Detect which cell encompasses the target text, then output its (x, y) center coordinate. 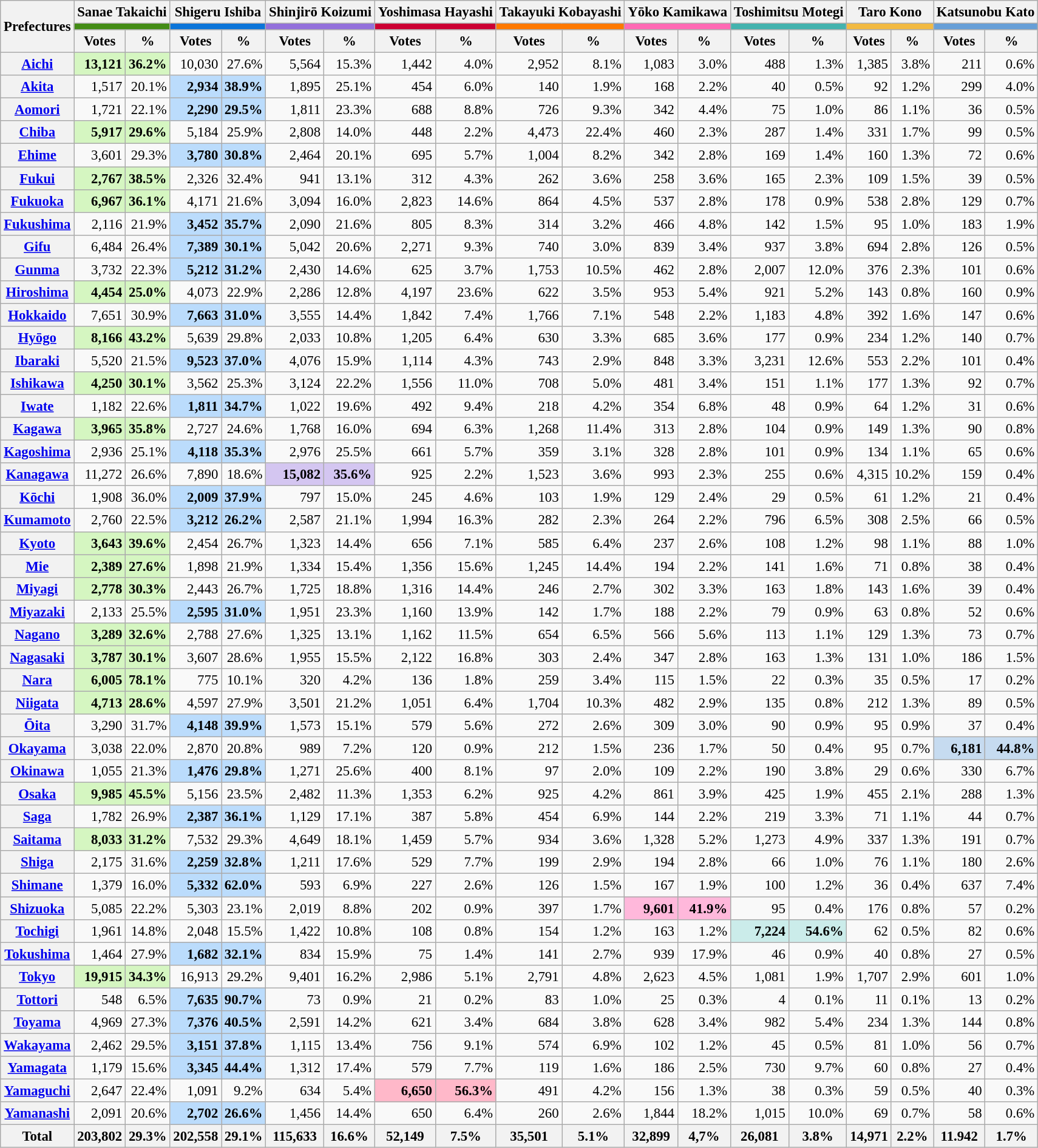
2,007 (759, 269)
17.9% (704, 954)
8,166 (100, 338)
2,934 (195, 87)
102 (651, 1045)
1,162 (405, 635)
7,635 (195, 999)
5,212 (195, 269)
35.3% (244, 452)
2,778 (100, 589)
Yamanashi (38, 1113)
156 (651, 1090)
1,725 (295, 589)
1,898 (195, 566)
62.0% (244, 885)
6,650 (405, 1090)
82 (959, 931)
2,271 (405, 246)
3,965 (100, 429)
4,148 (195, 726)
6,484 (100, 246)
4,649 (295, 840)
Akita (38, 87)
953 (651, 292)
32.4% (244, 178)
17.6% (349, 862)
40.5% (244, 1022)
34.7% (244, 407)
4,473 (529, 133)
1,183 (759, 315)
941 (295, 178)
Nagasaki (38, 657)
Saitama (38, 840)
31.7% (148, 726)
19.6% (349, 407)
2,647 (100, 1090)
1,055 (100, 771)
21.3% (148, 771)
1,004 (529, 155)
52 (959, 612)
36.0% (148, 498)
982 (759, 1022)
5,042 (295, 246)
14.8% (148, 931)
31.6% (148, 862)
14,971 (869, 1136)
30.8% (244, 155)
103 (529, 498)
Tottori (38, 999)
1,707 (869, 976)
62 (869, 931)
312 (405, 178)
1,081 (759, 976)
13,121 (100, 64)
76 (869, 862)
1,704 (529, 703)
9.1% (466, 1045)
6,967 (100, 201)
2,443 (195, 589)
3,452 (195, 224)
183 (959, 224)
25.6% (349, 771)
313 (651, 429)
1,782 (100, 817)
11.3% (349, 794)
937 (759, 246)
97 (529, 771)
3,787 (100, 657)
12.0% (818, 269)
695 (405, 155)
45.5% (148, 794)
Shimane (38, 885)
3.5% (594, 292)
259 (529, 680)
203,802 (100, 1136)
805 (405, 224)
Fukushima (38, 224)
288 (959, 794)
22.6% (148, 407)
1,456 (295, 1113)
13 (959, 999)
537 (651, 201)
529 (405, 862)
Miyazaki (38, 612)
1,464 (100, 954)
16.6% (349, 1136)
585 (529, 543)
661 (405, 452)
13.4% (349, 1045)
328 (651, 452)
2,116 (100, 224)
23.1% (244, 908)
337 (869, 840)
3,732 (100, 269)
Saga (38, 817)
23.5% (244, 794)
15.4% (349, 566)
Nara (38, 680)
2,133 (100, 612)
39.6% (148, 543)
1,721 (100, 110)
22.9% (244, 292)
3,607 (195, 657)
227 (405, 885)
7,663 (195, 315)
167 (651, 885)
99 (959, 133)
18.8% (349, 589)
119 (529, 1068)
3.7% (466, 269)
2,952 (529, 64)
31 (959, 407)
1,115 (295, 1045)
11.0% (466, 383)
1,955 (295, 657)
255 (759, 474)
115,633 (295, 1136)
154 (529, 931)
1,379 (100, 885)
11 (869, 999)
37.9% (244, 498)
726 (529, 110)
5,085 (100, 908)
23.6% (466, 292)
5,520 (100, 360)
188 (651, 612)
2.0% (594, 771)
26.4% (148, 246)
4,969 (100, 1022)
262 (529, 178)
934 (529, 840)
27.3% (148, 1022)
2,702 (195, 1113)
Gifu (38, 246)
630 (529, 338)
1,682 (195, 954)
634 (295, 1090)
26,081 (759, 1136)
15,082 (295, 474)
2,591 (295, 1022)
1,245 (529, 566)
1,766 (529, 315)
115 (651, 680)
1,523 (529, 474)
3.1% (594, 452)
Tokushima (38, 954)
Chiba (38, 133)
650 (405, 1113)
708 (529, 383)
Yoshimasa Hayashi (435, 12)
685 (651, 338)
4,073 (195, 292)
Okayama (38, 749)
8.2% (594, 155)
3,562 (195, 383)
191 (959, 840)
Miyagi (38, 589)
1,768 (295, 429)
Kōchi (38, 498)
Okinawa (38, 771)
656 (405, 543)
25.3% (244, 383)
48 (759, 407)
Gunma (38, 269)
32,899 (651, 1136)
1,211 (295, 862)
88 (959, 543)
448 (405, 133)
601 (959, 976)
Yamagata (38, 1068)
354 (651, 407)
57 (959, 908)
219 (759, 817)
1,334 (295, 566)
236 (651, 749)
359 (529, 452)
5,184 (195, 133)
Katsunobu Kato (986, 12)
6.8% (704, 407)
1,573 (295, 726)
3,501 (295, 703)
9,601 (651, 908)
460 (651, 133)
44 (959, 817)
6.2% (466, 794)
245 (405, 498)
61 (869, 498)
2,286 (295, 292)
2,808 (295, 133)
628 (651, 1022)
113 (759, 635)
83 (529, 999)
637 (959, 885)
1,325 (295, 635)
4,250 (100, 383)
1,328 (651, 840)
64 (869, 407)
10.5% (594, 269)
Tokyo (38, 976)
2,482 (295, 794)
13.9% (466, 612)
12.6% (818, 360)
1,316 (405, 589)
41.9% (704, 908)
18.6% (244, 474)
775 (195, 680)
3,345 (195, 1068)
63 (869, 612)
Taro Kono (890, 12)
168 (651, 87)
9.7% (818, 1068)
50 (759, 749)
2,090 (295, 224)
37.0% (244, 360)
939 (651, 954)
90.7% (244, 999)
30.3% (148, 589)
299 (959, 87)
4.4% (704, 110)
2,936 (100, 452)
Toshimitsu Motegi (788, 12)
2,387 (195, 817)
756 (405, 1045)
3,289 (100, 635)
10.1% (244, 680)
17.4% (349, 1068)
Shizuoka (38, 908)
211 (959, 64)
35.8% (148, 429)
425 (759, 794)
Aichi (38, 64)
1,842 (405, 315)
2,009 (195, 498)
848 (651, 360)
178 (759, 201)
39.9% (244, 726)
32.1% (244, 954)
6,005 (100, 680)
72 (959, 155)
2,454 (195, 543)
654 (529, 635)
308 (869, 521)
2,788 (195, 635)
6.3% (466, 429)
78.1% (148, 680)
218 (529, 407)
Ehime (38, 155)
25 (651, 999)
5,917 (100, 133)
387 (405, 817)
86 (869, 110)
100 (759, 885)
2,019 (295, 908)
3,555 (295, 315)
4 (759, 999)
1,753 (529, 269)
Yamaguchi (38, 1090)
1,476 (195, 771)
4,315 (869, 474)
9.2% (244, 1090)
7.2% (349, 749)
35,501 (529, 1136)
864 (529, 201)
839 (651, 246)
Kumamoto (38, 521)
400 (405, 771)
4,118 (195, 452)
3,124 (295, 383)
3,601 (100, 155)
17 (959, 680)
58 (959, 1113)
1,895 (295, 87)
Toyama (38, 1022)
1,273 (759, 840)
22.1% (148, 110)
11.942 (959, 1136)
176 (869, 908)
14.0% (349, 133)
Fukuoka (38, 201)
1,182 (100, 407)
98 (869, 543)
5,332 (195, 885)
797 (295, 498)
134 (869, 452)
25.9% (244, 133)
35.6% (349, 474)
Ishikawa (38, 383)
574 (529, 1045)
44.4% (244, 1068)
Tochigi (38, 931)
2,823 (405, 201)
16.3% (466, 521)
1,844 (651, 1113)
3,780 (195, 155)
7,651 (100, 315)
1,353 (405, 794)
Total (38, 1136)
2,623 (651, 976)
5,303 (195, 908)
89 (959, 703)
1,205 (405, 338)
1,179 (100, 1068)
Kagawa (38, 429)
202,558 (195, 1136)
18.1% (349, 840)
9,401 (295, 976)
1,356 (405, 566)
Wakayama (38, 1045)
2,430 (295, 269)
1,556 (405, 383)
Hyōgo (38, 338)
462 (651, 269)
22.5% (148, 521)
1,961 (100, 931)
190 (759, 771)
593 (295, 885)
135 (759, 703)
22 (759, 680)
56 (959, 1045)
202 (405, 908)
3,094 (295, 201)
272 (529, 726)
237 (651, 543)
7,389 (195, 246)
Niigata (38, 703)
2,389 (100, 566)
Ōita (38, 726)
1,015 (759, 1113)
Kyoto (38, 543)
165 (759, 178)
30.9% (148, 315)
622 (529, 292)
20.8% (244, 749)
22.0% (148, 749)
7,224 (759, 931)
46 (759, 954)
621 (405, 1022)
2,976 (295, 452)
9,523 (195, 360)
3,151 (195, 1045)
491 (529, 1090)
Osaka (38, 794)
10,030 (195, 64)
1,129 (295, 817)
81 (869, 1045)
16,913 (195, 976)
3.2% (594, 224)
5.8% (466, 817)
11,272 (100, 474)
29.2% (244, 976)
2,587 (295, 521)
Yōko Kamikawa (677, 12)
553 (869, 360)
2,462 (100, 1045)
3,290 (100, 726)
492 (405, 407)
18.2% (704, 1113)
330 (959, 771)
38.9% (244, 87)
566 (651, 635)
16.2% (349, 976)
482 (651, 703)
79 (759, 612)
59 (869, 1090)
131 (869, 657)
1,051 (405, 703)
37 (959, 726)
54.6% (818, 931)
397 (529, 908)
34.3% (148, 976)
14.2% (349, 1022)
743 (529, 360)
466 (651, 224)
26.9% (148, 817)
136 (405, 680)
347 (651, 657)
303 (529, 657)
264 (651, 521)
8.3% (466, 224)
104 (759, 429)
26.2% (244, 521)
8,033 (100, 840)
32.8% (244, 862)
Kanagawa (38, 474)
11.4% (594, 429)
989 (295, 749)
2,760 (100, 521)
15.1% (349, 726)
Shigeru Ishiba (218, 12)
Nagano (38, 635)
1,083 (651, 64)
Takayuki Kobayashi (560, 12)
1,114 (405, 360)
Hokkaido (38, 315)
392 (869, 315)
1,312 (295, 1068)
2,727 (195, 429)
1,994 (405, 521)
2,259 (195, 862)
36.2% (148, 64)
2,175 (100, 862)
861 (651, 794)
10.2% (912, 474)
6.0% (466, 87)
Prefectures (38, 27)
320 (295, 680)
10.3% (594, 703)
10.0% (818, 1113)
5,564 (295, 64)
Ibaraki (38, 360)
2,986 (405, 976)
7.5% (466, 1136)
21.2% (349, 703)
Mie (38, 566)
488 (759, 64)
993 (651, 474)
2.1% (912, 794)
2,290 (195, 110)
Fukui (38, 178)
258 (651, 178)
3,038 (100, 749)
4.9% (818, 840)
4,171 (195, 201)
376 (869, 269)
Kagoshima (38, 452)
684 (529, 1022)
688 (405, 110)
44.8% (1011, 749)
149 (869, 429)
921 (759, 292)
16.8% (466, 657)
29.1% (244, 1136)
43.2% (148, 338)
35.7% (244, 224)
481 (651, 383)
25.0% (148, 292)
11.5% (466, 635)
3,643 (100, 543)
69 (869, 1113)
625 (405, 269)
796 (759, 521)
3,231 (759, 360)
1,160 (405, 612)
7,532 (195, 840)
Hiroshima (38, 292)
2,326 (195, 178)
302 (651, 589)
740 (529, 246)
2,870 (195, 749)
2,791 (529, 976)
1,422 (295, 931)
21.5% (148, 360)
2,122 (405, 657)
2,091 (100, 1113)
24.6% (244, 429)
4,597 (195, 703)
5,639 (195, 338)
9,985 (100, 794)
4.6% (466, 498)
7,376 (195, 1022)
Sanae Takaichi (122, 12)
730 (759, 1068)
6.7% (1011, 771)
2,464 (295, 155)
1,271 (295, 771)
15.0% (349, 498)
455 (869, 794)
199 (529, 862)
4,076 (295, 360)
309 (651, 726)
6,181 (959, 749)
1,442 (405, 64)
1,459 (405, 840)
1,951 (295, 612)
1,022 (295, 407)
287 (759, 133)
32.6% (148, 635)
21.1% (349, 521)
260 (529, 1113)
Iwate (38, 407)
120 (405, 749)
159 (959, 474)
Shinjirō Koizumi (321, 12)
151 (759, 383)
19,915 (100, 976)
834 (295, 954)
29.6% (148, 133)
314 (529, 224)
1,091 (195, 1090)
1,517 (100, 87)
45 (759, 1045)
Shiga (38, 862)
4,197 (405, 292)
22.3% (148, 269)
169 (759, 155)
7,890 (195, 474)
15.3% (349, 64)
331 (869, 133)
3,212 (195, 521)
2,048 (195, 931)
4,7% (704, 1136)
1,323 (295, 543)
1,268 (529, 429)
37.8% (244, 1045)
147 (959, 315)
35 (869, 680)
2,767 (100, 178)
1,908 (100, 498)
5.0% (594, 383)
246 (529, 589)
180 (959, 862)
4,713 (100, 703)
9.4% (466, 407)
Aomori (38, 110)
65 (959, 452)
12.8% (349, 292)
52,149 (405, 1136)
17.1% (349, 817)
282 (529, 521)
2,033 (295, 338)
38.5% (148, 178)
56.3% (466, 1090)
1,385 (869, 64)
2,595 (195, 612)
5,156 (195, 794)
3.9% (704, 794)
60 (869, 1068)
538 (869, 201)
4,454 (100, 292)
